Determine the (X, Y) coordinate at the center of the cell enclosing the given text.  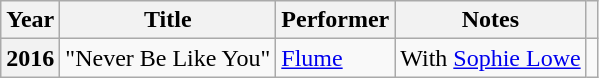
Flume (336, 58)
Performer (336, 20)
With Sophie Lowe (490, 58)
"Never Be Like You" (168, 58)
Title (168, 20)
2016 (30, 58)
Year (30, 20)
Notes (490, 20)
